Scan for the cell matching the given text and deliver its (x, y) coordinate at center. 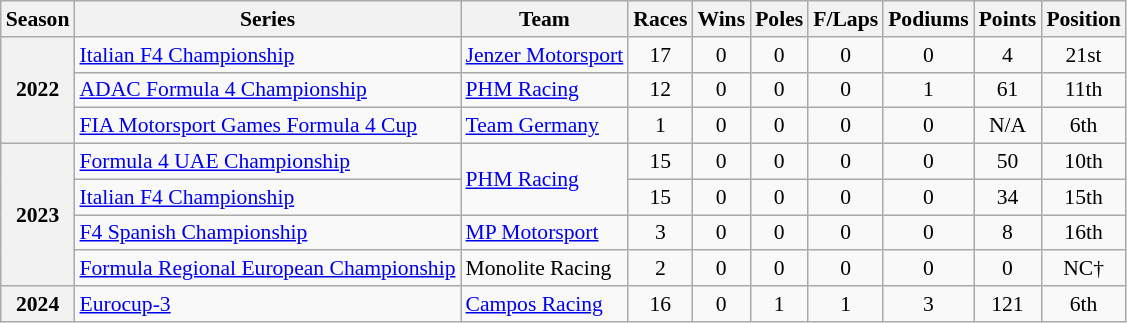
2024 (38, 304)
121 (1008, 304)
Monolite Racing (544, 269)
N/A (1008, 126)
2 (660, 269)
Position (1083, 19)
61 (1008, 90)
Team (544, 19)
12 (660, 90)
Points (1008, 19)
8 (1008, 233)
ADAC Formula 4 Championship (267, 90)
F4 Spanish Championship (267, 233)
Races (660, 19)
Eurocup-3 (267, 304)
Campos Racing (544, 304)
15th (1083, 197)
21st (1083, 55)
17 (660, 55)
2023 (38, 215)
10th (1083, 162)
Series (267, 19)
Jenzer Motorsport (544, 55)
NC† (1083, 269)
F/Laps (846, 19)
11th (1083, 90)
FIA Motorsport Games Formula 4 Cup (267, 126)
Formula Regional European Championship (267, 269)
Team Germany (544, 126)
Poles (779, 19)
16th (1083, 233)
Formula 4 UAE Championship (267, 162)
34 (1008, 197)
16 (660, 304)
Podiums (928, 19)
Season (38, 19)
50 (1008, 162)
2022 (38, 90)
Wins (721, 19)
MP Motorsport (544, 233)
4 (1008, 55)
